Provide the (X, Y) coordinate of the cell's center where the given text is located.  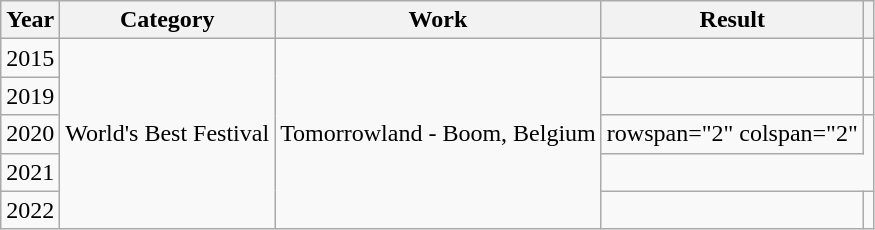
2022 (30, 210)
2015 (30, 58)
Category (168, 20)
World's Best Festival (168, 134)
Result (732, 20)
Tomorrowland - Boom, Belgium (438, 134)
2021 (30, 172)
2020 (30, 134)
2019 (30, 96)
Work (438, 20)
rowspan="2" colspan="2" (732, 134)
Year (30, 20)
